Pinpoint the cell where the given text exists, returning its (x, y) midpoint coordinate. 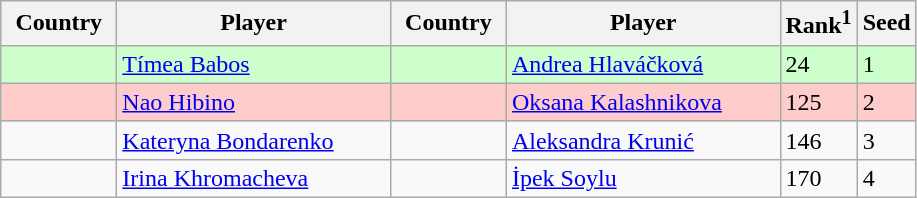
Rank1 (818, 24)
24 (818, 64)
4 (886, 178)
Oksana Kalashnikova (643, 102)
Tímea Babos (254, 64)
146 (818, 140)
3 (886, 140)
Nao Hibino (254, 102)
125 (818, 102)
1 (886, 64)
Irina Khromacheva (254, 178)
İpek Soylu (643, 178)
170 (818, 178)
Aleksandra Krunić (643, 140)
Andrea Hlaváčková (643, 64)
Seed (886, 24)
Kateryna Bondarenko (254, 140)
2 (886, 102)
